Detect which cell encompasses the target text, then output its (X, Y) center coordinate. 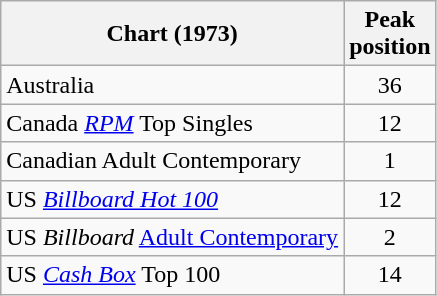
Chart (1973) (172, 34)
US Billboard Adult Contemporary (172, 237)
US Cash Box Top 100 (172, 275)
Australia (172, 85)
36 (390, 85)
Canada RPM Top Singles (172, 123)
Canadian Adult Contemporary (172, 161)
14 (390, 275)
Peakposition (390, 34)
2 (390, 237)
US Billboard Hot 100 (172, 199)
1 (390, 161)
